For the text-containing cell, return its midpoint in (x, y) coordinate format. 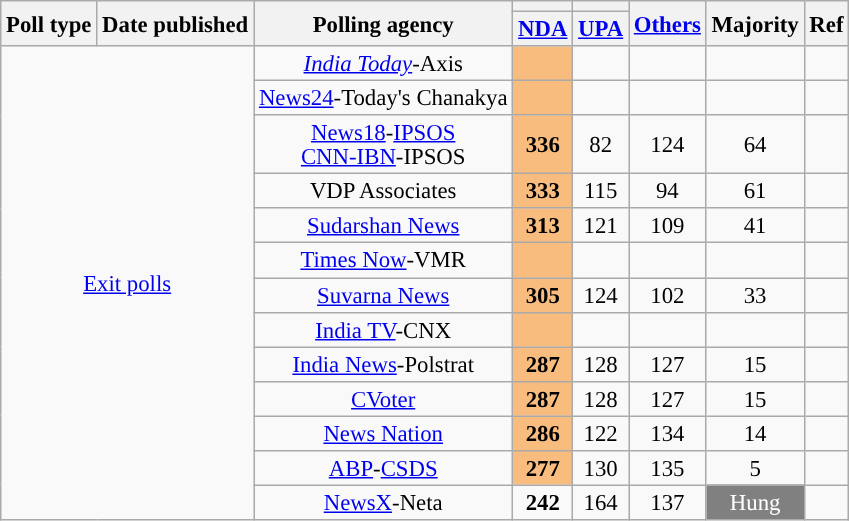
ABP-CSDS (384, 468)
305 (543, 296)
130 (601, 468)
82 (601, 144)
NewsX-Neta (384, 502)
336 (543, 144)
64 (755, 144)
Sudarshan News (384, 226)
102 (667, 296)
5 (755, 468)
News18-IPSOSCNN-IBN-IPSOS (384, 144)
94 (667, 192)
135 (667, 468)
News Nation (384, 434)
164 (601, 502)
Ref (826, 24)
Hung (755, 502)
Majority (755, 24)
VDP Associates (384, 192)
Times Now-VMR (384, 260)
India Today-Axis (384, 64)
134 (667, 434)
NDA (543, 30)
Suvarna News (384, 296)
333 (543, 192)
122 (601, 434)
CVoter (384, 398)
Date published (176, 24)
Poll type (49, 24)
242 (543, 502)
News24-Today's Chanakya (384, 98)
313 (543, 226)
India News-Polstrat (384, 364)
137 (667, 502)
121 (601, 226)
India TV-CNX (384, 330)
61 (755, 192)
Exit polls (128, 283)
109 (667, 226)
33 (755, 296)
14 (755, 434)
41 (755, 226)
277 (543, 468)
286 (543, 434)
Others (667, 24)
Polling agency (384, 24)
UPA (601, 30)
115 (601, 192)
